Capture the cell that displays the provided text and extract its (x, y) central coordinate. 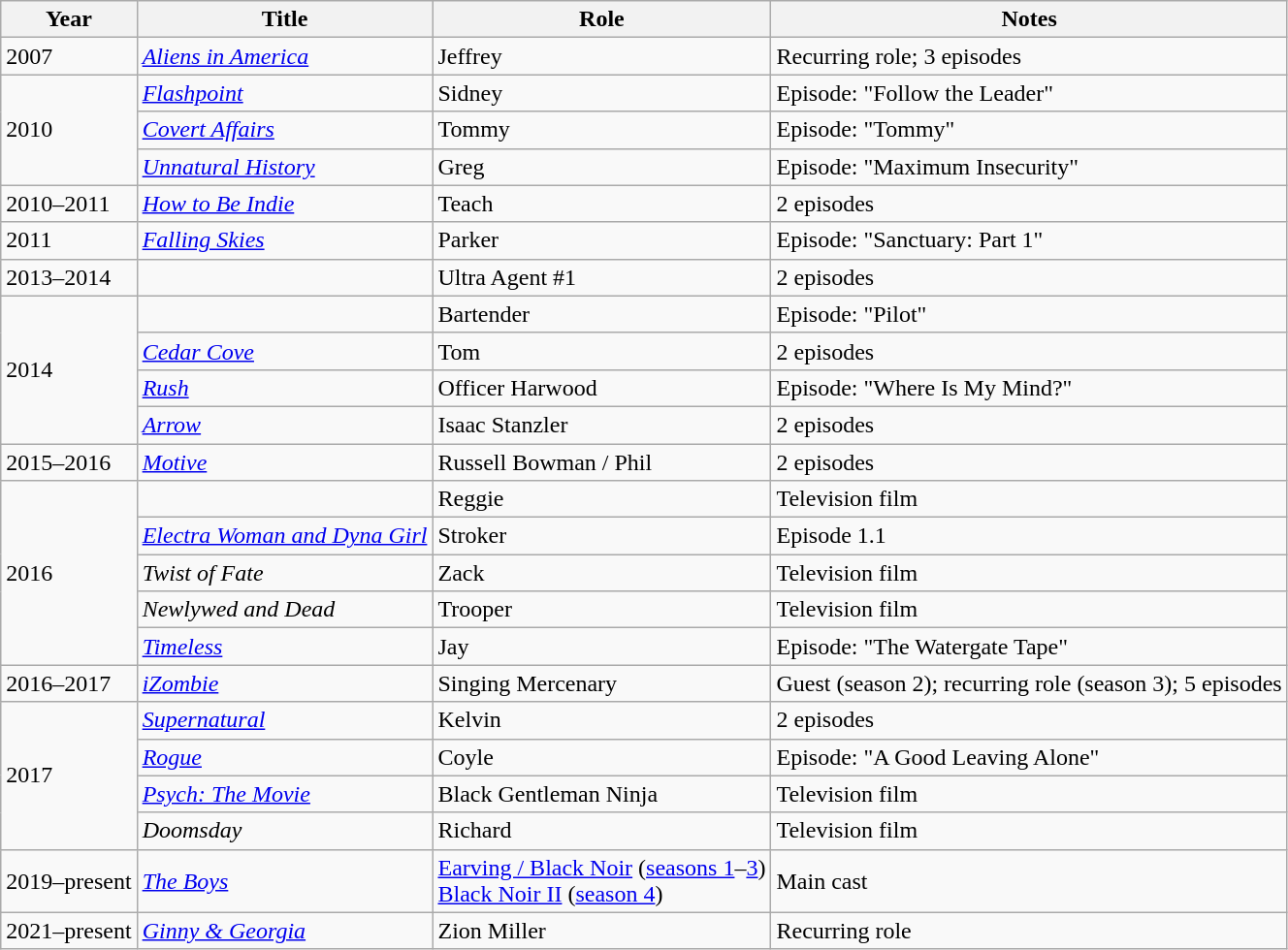
Rogue (285, 757)
Twist of Fate (285, 573)
Psych: The Movie (285, 794)
Trooper (601, 610)
Jeffrey (601, 56)
Episode: "Pilot" (1029, 314)
2007 (69, 56)
Role (601, 19)
Episode: "Sanctuary: Part 1" (1029, 240)
iZombie (285, 683)
Recurring role; 3 episodes (1029, 56)
Electra Woman and Dyna Girl (285, 536)
2015–2016 (69, 462)
Stroker (601, 536)
Timeless (285, 647)
Sidney (601, 93)
Episode: "Follow the Leader" (1029, 93)
Jay (601, 647)
2010 (69, 130)
Ginny & Georgia (285, 931)
Main cast (1029, 880)
Guest (season 2); recurring role (season 3); 5 episodes (1029, 683)
Cedar Cove (285, 351)
Episode: "A Good Leaving Alone" (1029, 757)
Episode: "Maximum Insecurity" (1029, 167)
Doomsday (285, 831)
Coyle (601, 757)
2016–2017 (69, 683)
Motive (285, 462)
2013–2014 (69, 277)
Teach (601, 204)
Russell Bowman / Phil (601, 462)
Flashpoint (285, 93)
Falling Skies (285, 240)
Newlywed and Dead (285, 610)
Episode: "Tommy" (1029, 130)
Isaac Stanzler (601, 425)
Year (69, 19)
Richard (601, 831)
Earving / Black Noir (seasons 1–3)Black Noir II (season 4) (601, 880)
Officer Harwood (601, 388)
Ultra Agent #1 (601, 277)
Zion Miller (601, 931)
Covert Affairs (285, 130)
Singing Mercenary (601, 683)
How to Be Indie (285, 204)
2016 (69, 573)
2014 (69, 369)
2011 (69, 240)
Tommy (601, 130)
Rush (285, 388)
Tom (601, 351)
Episode: "Where Is My Mind?" (1029, 388)
Arrow (285, 425)
Black Gentleman Ninja (601, 794)
Kelvin (601, 720)
Bartender (601, 314)
2010–2011 (69, 204)
Unnatural History (285, 167)
2021–present (69, 931)
Parker (601, 240)
Episode 1.1 (1029, 536)
Recurring role (1029, 931)
Aliens in America (285, 56)
Supernatural (285, 720)
2017 (69, 776)
Zack (601, 573)
Notes (1029, 19)
Reggie (601, 499)
The Boys (285, 880)
2019–present (69, 880)
Episode: "The Watergate Tape" (1029, 647)
Greg (601, 167)
Title (285, 19)
